Extract the [X, Y] coordinate from the center of the cell holding the provided text.  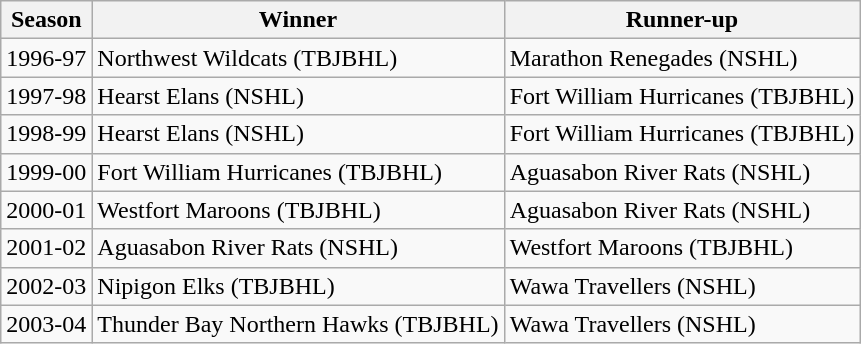
1996-97 [46, 58]
2000-01 [46, 210]
Marathon Renegades (NSHL) [682, 58]
1997-98 [46, 96]
2001-02 [46, 248]
1999-00 [46, 172]
Runner-up [682, 20]
Season [46, 20]
1998-99 [46, 134]
Winner [298, 20]
Northwest Wildcats (TBJBHL) [298, 58]
Thunder Bay Northern Hawks (TBJBHL) [298, 324]
Nipigon Elks (TBJBHL) [298, 286]
2002-03 [46, 286]
2003-04 [46, 324]
